Search for the cell housing the specified text and yield its (x, y) center coordinate. 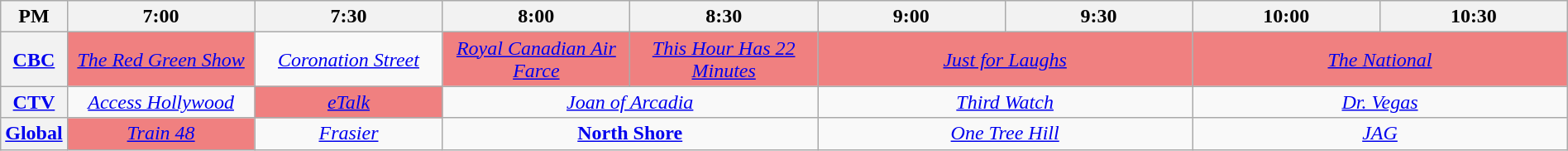
PM (34, 17)
The National (1379, 60)
8:00 (536, 17)
CBC (34, 60)
Global (34, 134)
9:00 (911, 17)
JAG (1379, 134)
CTV (34, 102)
Coronation Street (349, 60)
Dr. Vegas (1379, 102)
This Hour Has 22 Minutes (724, 60)
10:30 (1474, 17)
9:30 (1098, 17)
8:30 (724, 17)
Joan of Arcadia (630, 102)
Royal Canadian Air Farce (536, 60)
Train 48 (160, 134)
Third Watch (1006, 102)
7:00 (160, 17)
7:30 (349, 17)
Just for Laughs (1006, 60)
The Red Green Show (160, 60)
Access Hollywood (160, 102)
10:00 (1287, 17)
eTalk (349, 102)
One Tree Hill (1006, 134)
Frasier (349, 134)
North Shore (630, 134)
